Detect which cell encompasses the target text, then output its (x, y) center coordinate. 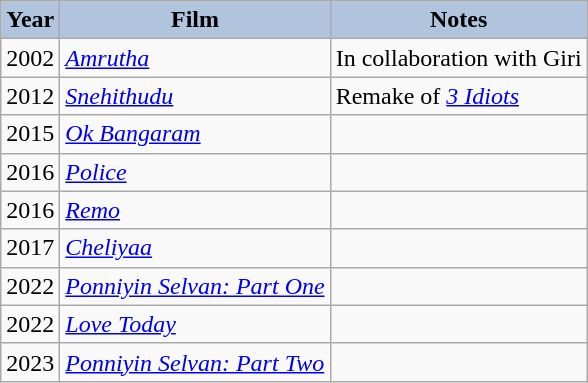
Love Today (195, 324)
Remake of 3 Idiots (458, 96)
Notes (458, 20)
2002 (30, 58)
Film (195, 20)
Remo (195, 210)
2012 (30, 96)
Ponniyin Selvan: Part One (195, 286)
2015 (30, 134)
2017 (30, 248)
Amrutha (195, 58)
Police (195, 172)
2023 (30, 362)
Year (30, 20)
Snehithudu (195, 96)
Ponniyin Selvan: Part Two (195, 362)
Ok Bangaram (195, 134)
In collaboration with Giri (458, 58)
Cheliyaa (195, 248)
